Provide the [x, y] coordinate of the cell's center where the given text is located.  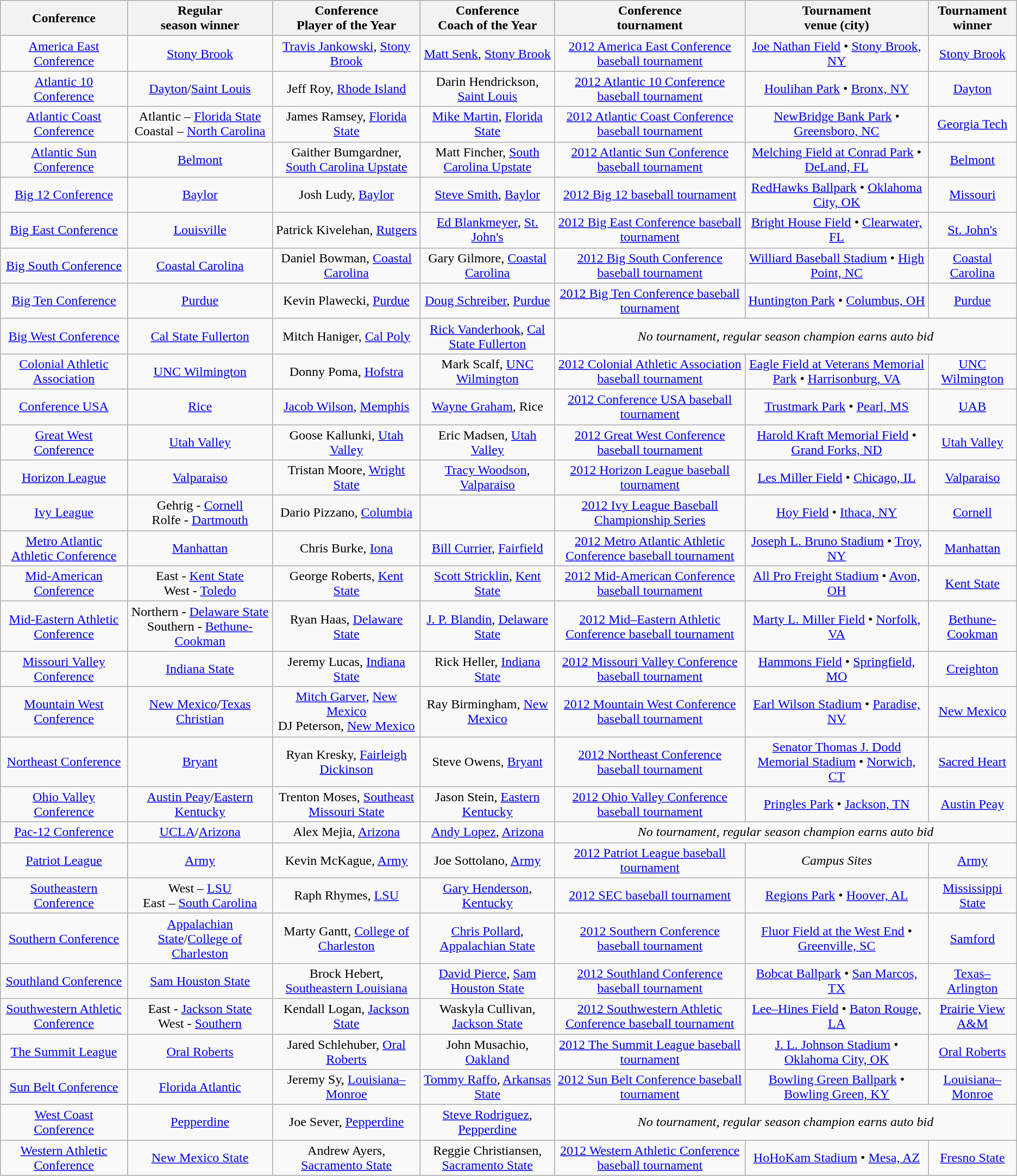
Austin Peay [972, 804]
James Ramsey, Florida State [347, 124]
Jeremy Lucas, Indiana State [347, 669]
Dario Pizzano, Columbia [347, 513]
Austin Peay/Eastern Kentucky [200, 804]
Dayton [972, 89]
Rick Heller, Indiana State [487, 669]
2012 Sun Belt Conference baseball tournament [650, 1087]
Mike Martin, Florida State [487, 124]
East - Jackson StateWest - Southern [200, 1016]
Wayne Graham, Rice [487, 406]
Kevin Plawecki, Purdue [347, 301]
Ohio Valley Conference [64, 804]
Goose Kallunki, Utah Valley [347, 442]
Chris Burke, Iona [347, 549]
Metro Atlantic Athletic Conference [64, 549]
Louisville [200, 230]
2012 Mid–Eastern Athletic Conference baseball tournament [650, 626]
Mid-American Conference [64, 583]
Missouri Valley Conference [64, 669]
Kendall Logan, Jackson State [347, 1016]
2012 Atlantic Sun Conference baseball tournament [650, 160]
New Mexico/Texas Christian [200, 712]
Jared Schlehuber, Oral Roberts [347, 1052]
Bethune-Cookman [972, 626]
Eagle Field at Veterans Memorial Park • Harrisonburg, VA [837, 372]
Kevin McKague, Army [347, 860]
Donny Poma, Hofstra [347, 372]
2012 Patriot League baseball tournament [650, 860]
Alex Mejia, Arizona [347, 832]
Ed Blankmeyer, St. John's [487, 230]
Big 12 Conference [64, 194]
Travis Jankowski, Stony Brook [347, 53]
Atlantic Sun Conference [64, 160]
Northeast Conference [64, 762]
Sun Belt Conference [64, 1087]
Patrick Kivelehan, Rutgers [347, 230]
Atlantic Coast Conference [64, 124]
Ryan Haas, Delaware State [347, 626]
2012 Conference USA baseball tournament [650, 406]
Jason Stein, Eastern Kentucky [487, 804]
Gary Henderson, Kentucky [487, 895]
Bobcat Ballpark • San Marcos, TX [837, 981]
Sam Houston State [200, 981]
2012 Northeast Conference baseball tournament [650, 762]
Atlantic 10 Conference [64, 89]
New Mexico [972, 712]
2012 Southern Conference baseball tournament [650, 938]
Matt Senk, Stony Brook [487, 53]
Darin Hendrickson, Saint Louis [487, 89]
Matt Fincher, South Carolina Upstate [487, 160]
John Musachio, Oakland [487, 1052]
Big Ten Conference [64, 301]
2012 Metro Atlantic Athletic Conference baseball tournament [650, 549]
NewBridge Bank Park • Greensboro, NC [837, 124]
Creighton [972, 669]
Marty L. Miller Field • Norfolk, VA [837, 626]
The Summit League [64, 1052]
Fresno State [972, 1158]
Daniel Bowman, Coastal Carolina [347, 265]
Doug Schreiber, Purdue [487, 301]
Hammons Field • Springfield, MO [837, 669]
Horizon League [64, 478]
Patriot League [64, 860]
2012 Colonial Athletic Association baseball tournament [650, 372]
J. L. Johnson Stadium • Oklahoma City, OK [837, 1052]
Harold Kraft Memorial Field • Grand Forks, ND [837, 442]
2012 Ohio Valley Conference baseball tournament [650, 804]
Joe Nathan Field • Stony Brook, NY [837, 53]
Samford [972, 938]
Joe Sottolano, Army [487, 860]
Steve Rodriguez, Pepperdine [487, 1122]
2012 Ivy League Baseball Championship Series [650, 513]
Houlihan Park • Bronx, NY [837, 89]
HoHoKam Stadium • Mesa, AZ [837, 1158]
Louisiana–Monroe [972, 1087]
Southwestern Athletic Conference [64, 1016]
2012 Big East Conference baseball tournament [650, 230]
2012 Atlantic Coast Conference baseball tournament [650, 124]
Conference Player of the Year [347, 18]
Sacred Heart [972, 762]
Ryan Kresky, Fairleigh Dickinson [347, 762]
George Roberts, Kent State [347, 583]
Great West Conference [64, 442]
Southern Conference [64, 938]
Steve Smith, Baylor [487, 194]
Earl Wilson Stadium • Paradise, NV [837, 712]
Mid-Eastern Athletic Conference [64, 626]
Cal State Fullerton [200, 336]
Missouri [972, 194]
RedHawks Ballpark • Oklahoma City, OK [837, 194]
Tournament venue (city) [837, 18]
Ivy League [64, 513]
Bryant [200, 762]
Gehrig - CornellRolfe - Dartmouth [200, 513]
Jeff Roy, Rhode Island [347, 89]
Mitch Garver, New MexicoDJ Peterson, New Mexico [347, 712]
Conference Coach of the Year [487, 18]
Regular season winner [200, 18]
2012 Missouri Valley Conference baseball tournament [650, 669]
Chris Pollard, Appalachian State [487, 938]
New Mexico State [200, 1158]
2012 Big South Conference baseball tournament [650, 265]
Fluor Field at the West End • Greenville, SC [837, 938]
Regions Park • Hoover, AL [837, 895]
Trustmark Park • Pearl, MS [837, 406]
Pac-12 Conference [64, 832]
Big West Conference [64, 336]
Rick Vanderhook, Cal State Fullerton [487, 336]
2012 Western Athletic Conference baseball tournament [650, 1158]
Conference [64, 18]
2012 Big 12 baseball tournament [650, 194]
Lee–Hines Field • Baton Rouge, LA [837, 1016]
St. John's [972, 230]
2012 Atlantic 10 Conference baseball tournament [650, 89]
Raph Rhymes, LSU [347, 895]
2012 Mountain West Conference baseball tournament [650, 712]
2012 Horizon League baseball tournament [650, 478]
Tracy Woodson, Valparaiso [487, 478]
Andrew Ayers, Sacramento State [347, 1158]
All Pro Freight Stadium • Avon, OH [837, 583]
Tristan Moore, Wright State [347, 478]
Appalachian State/College of Charleston [200, 938]
Indiana State [200, 669]
David Pierce, Sam Houston State [487, 981]
Jeremy Sy, Louisiana–Monroe [347, 1087]
2012 The Summit League baseball tournament [650, 1052]
Northern - Delaware StateSouthern - Bethune-Cookman [200, 626]
Pringles Park • Jackson, TN [837, 804]
Dayton/Saint Louis [200, 89]
Western Athletic Conference [64, 1158]
Southeastern Conference [64, 895]
East - Kent StateWest - Toledo [200, 583]
Mark Scalf, UNC Wilmington [487, 372]
Andy Lopez, Arizona [487, 832]
Bill Currier, Fairfield [487, 549]
Ray Birmingham, New Mexico [487, 712]
Rice [200, 406]
Baylor [200, 194]
Colonial Athletic Association [64, 372]
Conference tournament [650, 18]
Conference USA [64, 406]
2012 SEC baseball tournament [650, 895]
America East Conference [64, 53]
Mitch Haniger, Cal Poly [347, 336]
Gary Gilmore, Coastal Carolina [487, 265]
Pepperdine [200, 1122]
Joseph L. Bruno Stadium • Troy, NY [837, 549]
Huntington Park • Columbus, OH [837, 301]
West – LSUEast – South Carolina [200, 895]
Bright House Field • Clearwater, FL [837, 230]
West Coast Conference [64, 1122]
UAB [972, 406]
Brock Hebert, Southeastern Louisiana [347, 981]
Hoy Field • Ithaca, NY [837, 513]
Campus Sites [837, 860]
Gaither Bumgardner, South Carolina Upstate [347, 160]
2012 Great West Conference baseball tournament [650, 442]
Jacob Wilson, Memphis [347, 406]
Kent State [972, 583]
Reggie Christiansen, Sacramento State [487, 1158]
Tournament winner [972, 18]
Florida Atlantic [200, 1087]
2012 Big Ten Conference baseball tournament [650, 301]
Williard Baseball Stadium • High Point, NC [837, 265]
Cornell [972, 513]
UCLA/Arizona [200, 832]
Mississippi State [972, 895]
Les Miller Field • Chicago, IL [837, 478]
Bowling Green Ballpark • Bowling Green, KY [837, 1087]
2012 Southwestern Athletic Conference baseball tournament [650, 1016]
J. P. Blandin, Delaware State [487, 626]
Waskyla Cullivan, Jackson State [487, 1016]
2012 Southland Conference baseball tournament [650, 981]
2012 America East Conference baseball tournament [650, 53]
Southland Conference [64, 981]
Joe Sever, Pepperdine [347, 1122]
Prairie View A&M [972, 1016]
Trenton Moses, Southeast Missouri State [347, 804]
Big South Conference [64, 265]
Melching Field at Conrad Park • DeLand, FL [837, 160]
Scott Stricklin, Kent State [487, 583]
Georgia Tech [972, 124]
Mountain West Conference [64, 712]
Eric Madsen, Utah Valley [487, 442]
Marty Gantt, College of Charleston [347, 938]
Texas–Arlington [972, 981]
Big East Conference [64, 230]
2012 Mid-American Conference baseball tournament [650, 583]
Josh Ludy, Baylor [347, 194]
Tommy Raffo, Arkansas State [487, 1087]
Steve Owens, Bryant [487, 762]
Senator Thomas J. Dodd Memorial Stadium • Norwich, CT [837, 762]
Atlantic – Florida StateCoastal – North Carolina [200, 124]
